Return [x, y] of the center of cell containing provided text 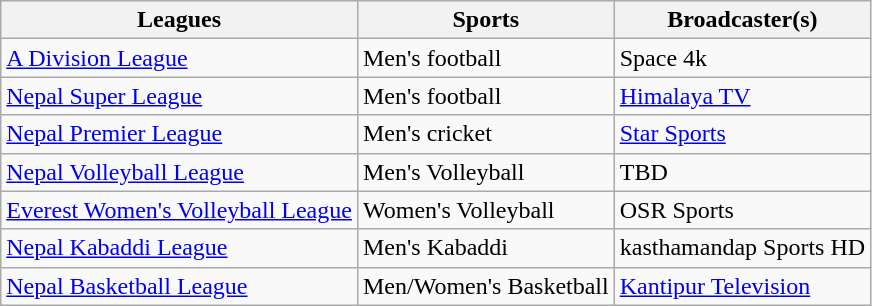
TBD [742, 172]
Everest Women's Volleyball League [180, 210]
Men's cricket [486, 134]
Broadcaster(s) [742, 20]
OSR Sports [742, 210]
Women's Volleyball [486, 210]
Leagues [180, 20]
Men's Volleyball [486, 172]
A Division League [180, 58]
Men/Women's Basketball [486, 286]
Men's Kabaddi [486, 248]
Nepal Premier League [180, 134]
kasthamandap Sports HD [742, 248]
Kantipur Television [742, 286]
Himalaya TV [742, 96]
Nepal Super League [180, 96]
Space 4k [742, 58]
Star Sports [742, 134]
Sports [486, 20]
Nepal Volleyball League [180, 172]
Nepal Kabaddi League [180, 248]
Nepal Basketball League [180, 286]
